Scan for the cell matching the given text and deliver its (x, y) coordinate at center. 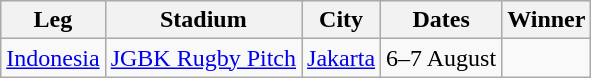
City (342, 20)
Stadium (203, 20)
Dates (442, 20)
Leg (53, 20)
6–7 August (442, 58)
JGBK Rugby Pitch (203, 58)
Jakarta (342, 58)
Winner (546, 20)
Indonesia (53, 58)
